Pinpoint the cell where the given text exists, returning its [X, Y] midpoint coordinate. 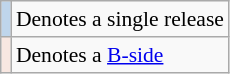
Denotes a single release [120, 19]
Denotes a B-side [120, 55]
